Extract the (X, Y) coordinate from the center of the cell holding the provided text.  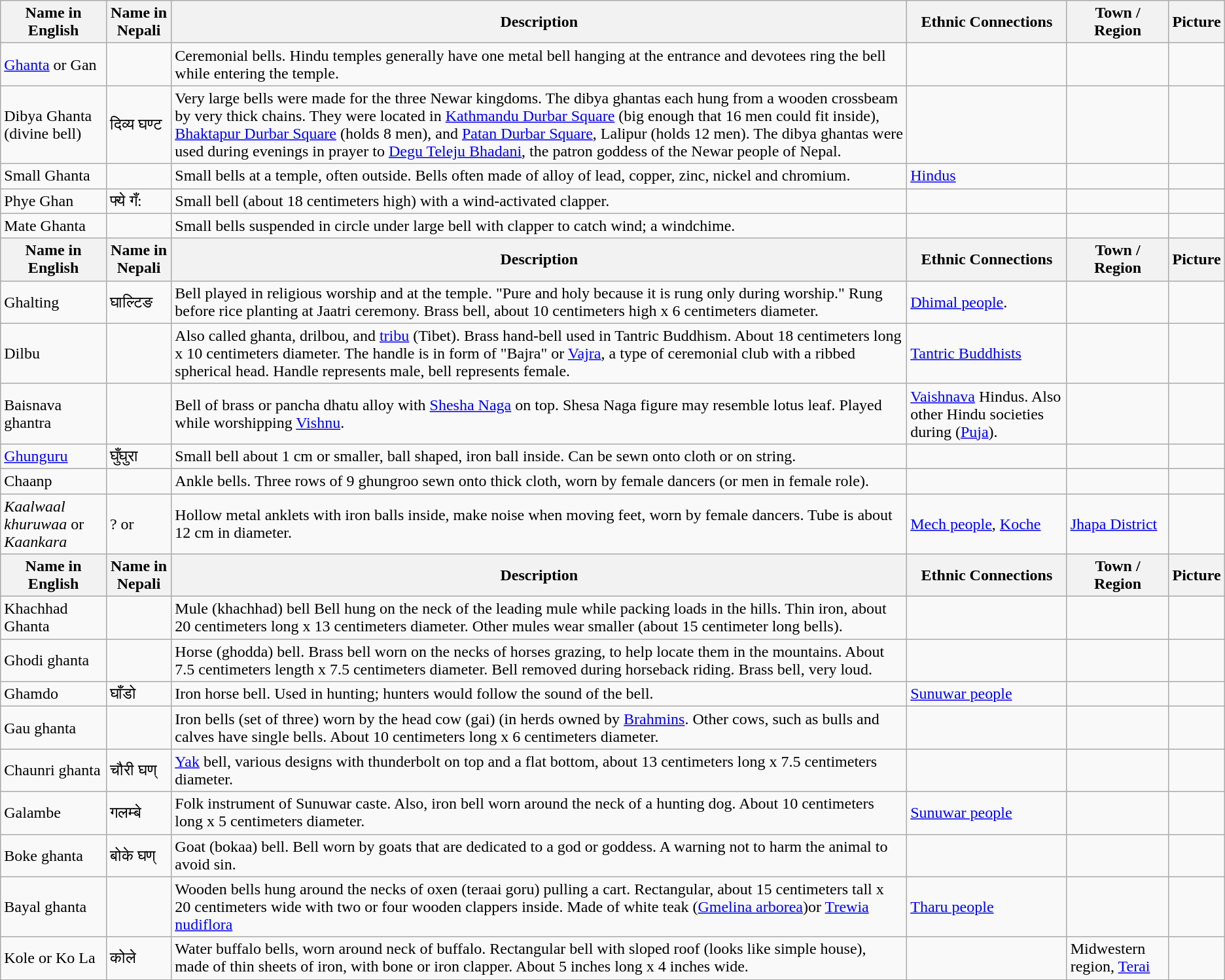
Mech people, Koche (987, 523)
Kaalwaal khuruwaa or Kaankara (54, 523)
Small bells at a temple, often outside. Bells often made of alloy of lead, copper, zinc, nickel and chromium. (539, 176)
Baisnava ghantra (54, 413)
Small bells suspended in circle under large bell with clapper to catch wind; a windchime. (539, 226)
Small Ghanta (54, 176)
Midwestern region, Terai (1118, 958)
Hollow metal anklets with iron balls inside, make noise when moving feet, worn by female dancers. Tube is about 12 cm in diameter. (539, 523)
Phye Ghan (54, 201)
Bell of brass or pancha dhatu alloy with Shesha Naga on top. Shesa Naga figure may resemble lotus leaf. Played while worshipping Vishnu. (539, 413)
Dibya Ghanta (divine bell) (54, 124)
Ceremonial bells. Hindu temples generally have one metal bell hanging at the entrance and devotees ring the bell while entering the temple. (539, 64)
Kole or Ko La (54, 958)
Dilbu (54, 353)
घुँघुरा (139, 456)
Ghodi ghanta (54, 661)
Chaunri ghanta (54, 771)
Ghamdo (54, 694)
Mate Ghanta (54, 226)
गलम्बे (139, 813)
Gau ghanta (54, 727)
बोके घण् (139, 856)
Vaishnava Hindus. Also other Hindu societies during (Puja). (987, 413)
Ghanta or Gan (54, 64)
Galambe (54, 813)
Boke ghanta (54, 856)
Small bell (about 18 centimeters high) with a wind-activated clapper. (539, 201)
Yak bell, various designs with thunderbolt on top and a flat bottom, about 13 centimeters long x 7.5 centimeters diameter. (539, 771)
Iron horse bell. Used in hunting; hunters would follow the sound of the bell. (539, 694)
Bayal ghanta (54, 907)
Goat (bokaa) bell. Bell worn by goats that are dedicated to a god or goddess. A warning not to harm the animal to avoid sin. (539, 856)
Tantric Buddhists (987, 353)
Dhimal people. (987, 302)
Khachhad Ghanta (54, 618)
Hindus (987, 176)
Chaanp (54, 481)
Ankle bells. Three rows of 9 ghungroo sewn onto thick cloth, worn by female dancers (or men in female role). (539, 481)
Small bell about 1 cm or smaller, ball shaped, iron ball inside. Can be sewn onto cloth or on string. (539, 456)
दिव्य घण्ट (139, 124)
फ्ये गँ: (139, 201)
Ghalting (54, 302)
घाँडो (139, 694)
Folk instrument of Sunuwar caste. Also, iron bell worn around the neck of a hunting dog. About 10 centimeters long x 5 centimeters diameter. (539, 813)
कोले (139, 958)
चौरी घण् (139, 771)
? or (139, 523)
Jhapa District (1118, 523)
Tharu people (987, 907)
घाल्टिङ (139, 302)
Ghunguru (54, 456)
